Search for the cell housing the specified text and yield its [x, y] center coordinate. 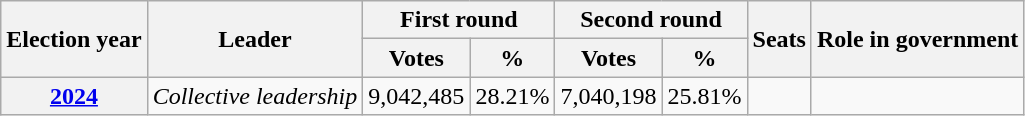
9,042,485 [416, 96]
Role in government [917, 39]
Election year [74, 39]
First round [459, 20]
Collective leadership [255, 96]
Second round [651, 20]
7,040,198 [608, 96]
25.81% [704, 96]
28.21% [512, 96]
Leader [255, 39]
Seats [779, 39]
2024 [74, 96]
